Return [X, Y] of the center of cell containing provided text 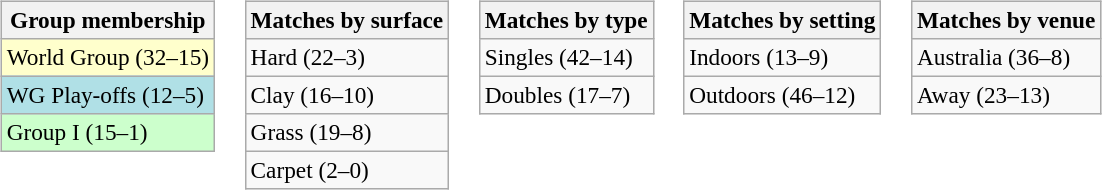
Indoors (13–9) [782, 57]
Group I (15–1) [108, 133]
Singles (42–14) [566, 57]
Matches by type [566, 20]
Grass (19–8) [346, 133]
Away (23–13) [1006, 95]
Doubles (17–7) [566, 95]
Australia (36–8) [1006, 57]
Matches by surface [346, 20]
Clay (16–10) [346, 95]
WG Play-offs (12–5) [108, 95]
Group membership [108, 20]
World Group (32–15) [108, 57]
Matches by setting [782, 20]
Matches by venue [1006, 20]
Carpet (2–0) [346, 171]
Outdoors (46–12) [782, 95]
Hard (22–3) [346, 57]
